Return [X, Y] of the center of cell containing provided text 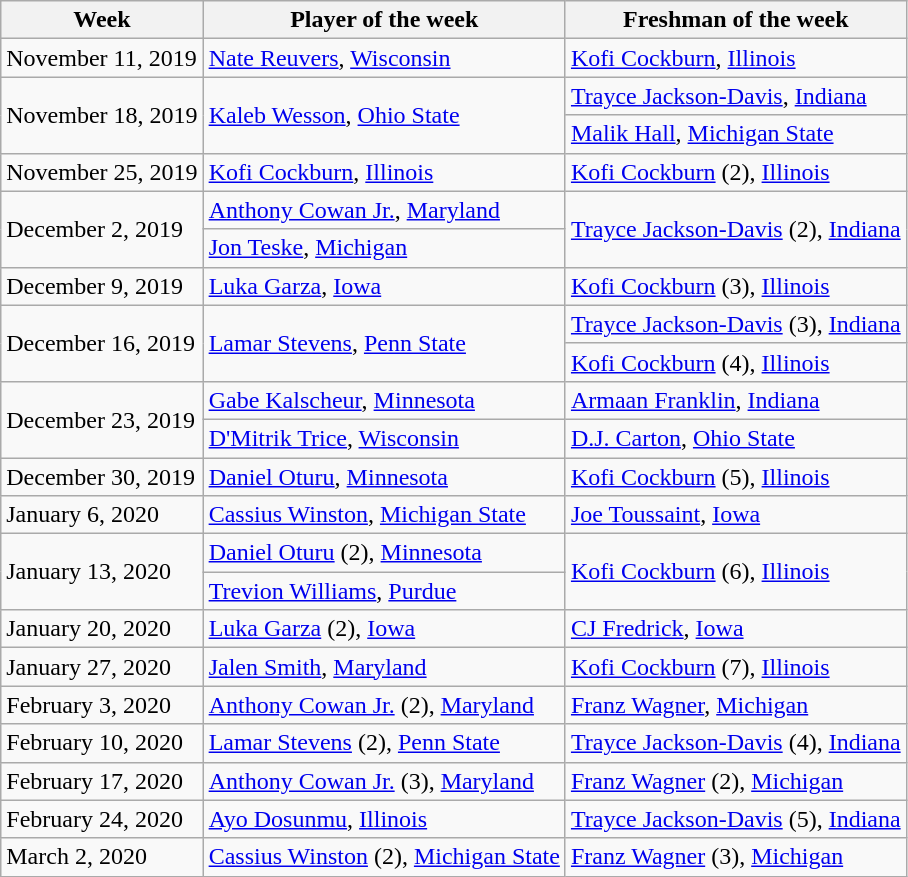
February 10, 2020 [102, 743]
Freshman of the week [736, 20]
Kofi Cockburn (4), Illinois [736, 362]
December 23, 2019 [102, 419]
D'Mitrik Trice, Wisconsin [384, 438]
January 6, 2020 [102, 515]
February 17, 2020 [102, 781]
Cassius Winston, Michigan State [384, 515]
Player of the week [384, 20]
January 27, 2020 [102, 667]
Nate Reuvers, Wisconsin [384, 58]
Lamar Stevens, Penn State [384, 343]
Lamar Stevens (2), Penn State [384, 743]
CJ Fredrick, Iowa [736, 629]
Kofi Cockburn (7), Illinois [736, 667]
Kofi Cockburn (3), Illinois [736, 286]
Week [102, 20]
Anthony Cowan Jr. (2), Maryland [384, 705]
Luka Garza, Iowa [384, 286]
Kofi Cockburn (6), Illinois [736, 572]
Luka Garza (2), Iowa [384, 629]
December 2, 2019 [102, 229]
Trayce Jackson-Davis (2), Indiana [736, 229]
Ayo Dosunmu, Illinois [384, 819]
Franz Wagner (2), Michigan [736, 781]
November 11, 2019 [102, 58]
December 30, 2019 [102, 477]
Kofi Cockburn (2), Illinois [736, 172]
Jon Teske, Michigan [384, 248]
Trayce Jackson-Davis, Indiana [736, 96]
Daniel Oturu, Minnesota [384, 477]
Trayce Jackson-Davis (4), Indiana [736, 743]
Trayce Jackson-Davis (5), Indiana [736, 819]
Malik Hall, Michigan State [736, 134]
Anthony Cowan Jr., Maryland [384, 210]
November 25, 2019 [102, 172]
Gabe Kalscheur, Minnesota [384, 400]
D.J. Carton, Ohio State [736, 438]
Daniel Oturu (2), Minnesota [384, 553]
November 18, 2019 [102, 115]
December 16, 2019 [102, 343]
Franz Wagner, Michigan [736, 705]
Trevion Williams, Purdue [384, 591]
Jalen Smith, Maryland [384, 667]
Armaan Franklin, Indiana [736, 400]
Trayce Jackson-Davis (3), Indiana [736, 324]
January 13, 2020 [102, 572]
January 20, 2020 [102, 629]
February 24, 2020 [102, 819]
March 2, 2020 [102, 857]
Joe Toussaint, Iowa [736, 515]
Kofi Cockburn (5), Illinois [736, 477]
February 3, 2020 [102, 705]
Kaleb Wesson, Ohio State [384, 115]
Cassius Winston (2), Michigan State [384, 857]
Franz Wagner (3), Michigan [736, 857]
December 9, 2019 [102, 286]
Anthony Cowan Jr. (3), Maryland [384, 781]
